Return the [x, y] coordinate for the center point of the cell that contains the specified text.  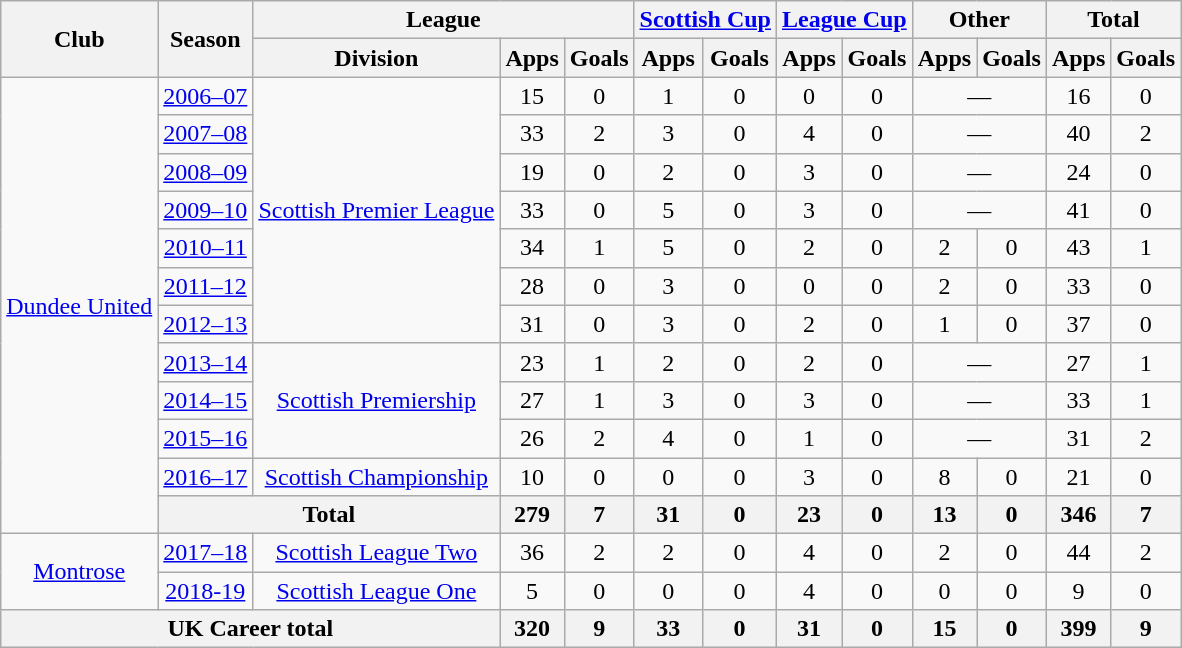
2014–15 [206, 400]
2006–07 [206, 96]
League [444, 20]
43 [1078, 248]
Dundee United [80, 306]
2011–12 [206, 286]
Scottish Premier League [376, 210]
2009–10 [206, 210]
Scottish League Two [376, 553]
44 [1078, 553]
Scottish Cup [705, 20]
346 [1078, 515]
Scottish Premiership [376, 400]
19 [532, 172]
16 [1078, 96]
2007–08 [206, 134]
2008–09 [206, 172]
41 [1078, 210]
Scottish League One [376, 591]
40 [1078, 134]
2013–14 [206, 362]
21 [1078, 477]
2010–11 [206, 248]
Club [80, 39]
34 [532, 248]
2012–13 [206, 324]
36 [532, 553]
28 [532, 286]
2015–16 [206, 438]
279 [532, 515]
2017–18 [206, 553]
320 [532, 629]
8 [944, 477]
UK Career total [250, 629]
Montrose [80, 572]
Scottish Championship [376, 477]
Season [206, 39]
2016–17 [206, 477]
399 [1078, 629]
Division [376, 58]
26 [532, 438]
Other [979, 20]
13 [944, 515]
League Cup [844, 20]
37 [1078, 324]
10 [532, 477]
24 [1078, 172]
2018-19 [206, 591]
